Scan for the cell matching the given text and deliver its (X, Y) coordinate at center. 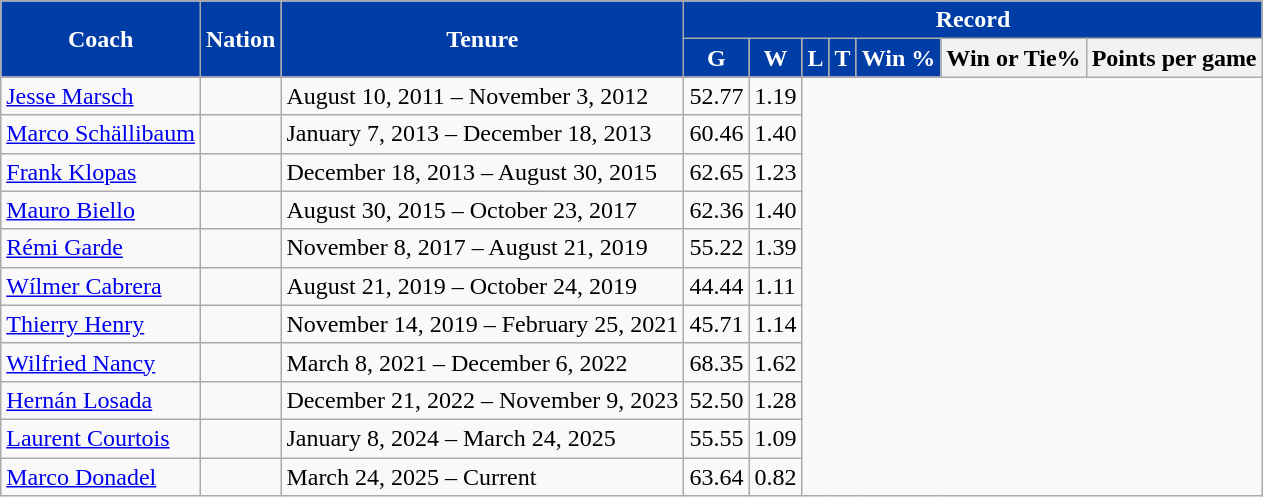
Wilfried Nancy (101, 362)
62.65 (716, 172)
Coach (101, 39)
55.22 (716, 248)
December 21, 2022 – November 9, 2023 (482, 400)
52.50 (716, 400)
March 8, 2021 – December 6, 2022 (482, 362)
January 8, 2024 – March 24, 2025 (482, 438)
Jesse Marsch (101, 96)
W (776, 58)
Tenure (482, 39)
Marco Schällibaum (101, 134)
45.71 (716, 324)
62.36 (716, 210)
55.55 (716, 438)
Marco Donadel (101, 477)
1.39 (776, 248)
63.64 (716, 477)
L (816, 58)
August 30, 2015 – October 23, 2017 (482, 210)
August 21, 2019 – October 24, 2019 (482, 286)
January 7, 2013 – December 18, 2013 (482, 134)
Points per game (1174, 58)
Thierry Henry (101, 324)
Wílmer Cabrera (101, 286)
November 8, 2017 – August 21, 2019 (482, 248)
Nation (240, 39)
March 24, 2025 – Current (482, 477)
1.62 (776, 362)
52.77 (716, 96)
Hernán Losada (101, 400)
1.14 (776, 324)
68.35 (716, 362)
August 10, 2011 – November 3, 2012 (482, 96)
Win % (898, 58)
Win or Tie% (1014, 58)
0.82 (776, 477)
1.19 (776, 96)
G (716, 58)
Mauro Biello (101, 210)
44.44 (716, 286)
1.09 (776, 438)
November 14, 2019 – February 25, 2021 (482, 324)
Rémi Garde (101, 248)
Laurent Courtois (101, 438)
December 18, 2013 – August 30, 2015 (482, 172)
1.23 (776, 172)
1.28 (776, 400)
T (842, 58)
1.11 (776, 286)
Record (973, 20)
Frank Klopas (101, 172)
60.46 (716, 134)
